Return [x, y] of the center of cell containing provided text 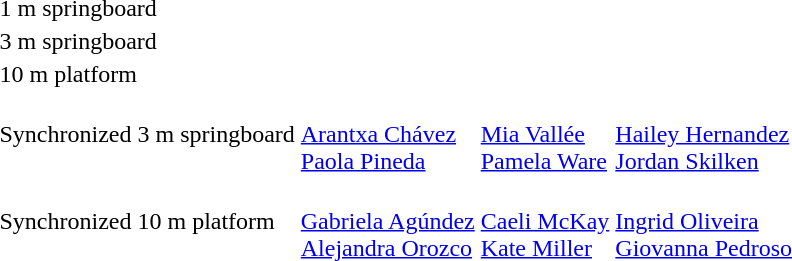
Mia ValléePamela Ware [545, 134]
Arantxa ChávezPaola Pineda [388, 134]
